Find where the given text appears and provide that cell's center as [x, y] coordinate. 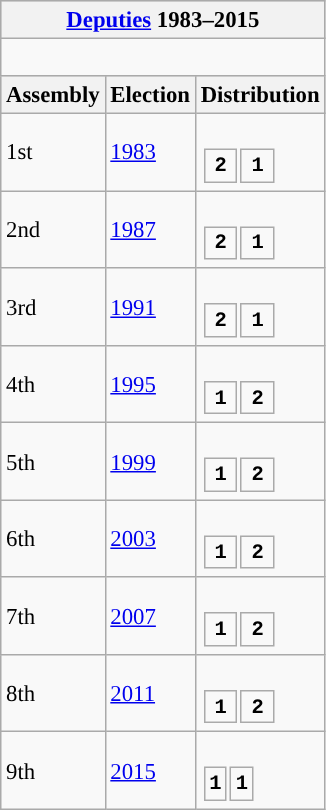
4th [53, 384]
5th [53, 462]
1 1 [260, 770]
Assembly [53, 95]
1991 [150, 306]
2nd [53, 230]
1987 [150, 230]
1999 [150, 462]
2011 [150, 694]
2007 [150, 616]
7th [53, 616]
6th [53, 538]
1983 [150, 152]
Deputies 1983–2015 [163, 20]
Distribution [260, 95]
9th [53, 770]
2003 [150, 538]
3rd [53, 306]
1st [53, 152]
Election [150, 95]
8th [53, 694]
1995 [150, 384]
2015 [150, 770]
